Capture the cell that displays the provided text and extract its [X, Y] central coordinate. 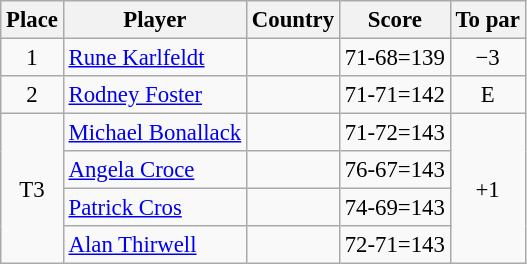
Player [154, 20]
74-69=143 [394, 208]
+1 [488, 189]
Place [32, 20]
71-72=143 [394, 133]
71-71=142 [394, 95]
T3 [32, 189]
71-68=139 [394, 58]
72-71=143 [394, 245]
Rodney Foster [154, 95]
Angela Croce [154, 170]
Score [394, 20]
1 [32, 58]
Michael Bonallack [154, 133]
−3 [488, 58]
76-67=143 [394, 170]
Alan Thirwell [154, 245]
Patrick Cros [154, 208]
2 [32, 95]
Country [294, 20]
E [488, 95]
Rune Karlfeldt [154, 58]
To par [488, 20]
